Scan for the cell matching the given text and deliver its (X, Y) coordinate at center. 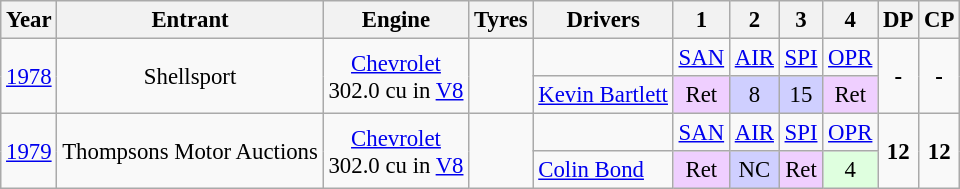
Tyres (501, 20)
Shellsport (190, 76)
8 (754, 95)
15 (801, 95)
Engine (396, 20)
1978 (29, 76)
NC (754, 170)
Kevin Bartlett (603, 95)
3 (801, 20)
2 (754, 20)
Drivers (603, 20)
Colin Bond (603, 170)
Year (29, 20)
DP (898, 20)
CP (940, 20)
1979 (29, 152)
Thompsons Motor Auctions (190, 152)
1 (701, 20)
Entrant (190, 20)
